Pinpoint the cell where the given text exists, returning its [x, y] midpoint coordinate. 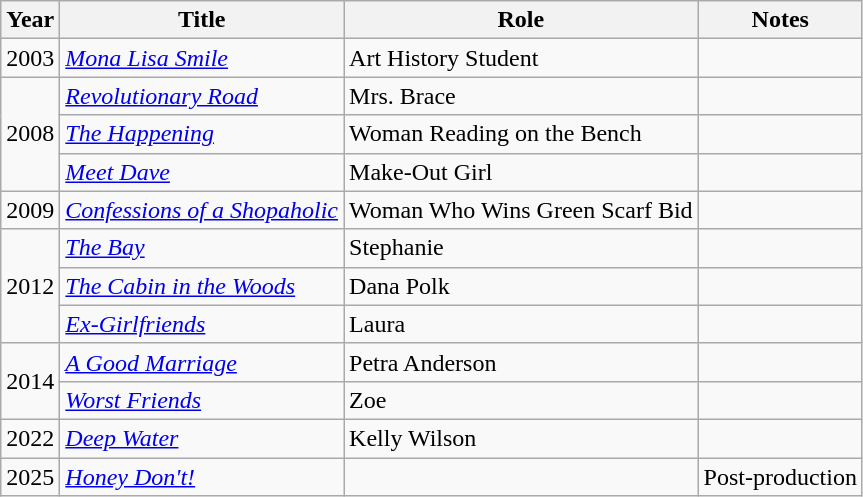
Mona Lisa Smile [202, 58]
Year [30, 20]
Post-production [780, 477]
2009 [30, 210]
Dana Polk [522, 286]
Role [522, 20]
Ex-Girlfriends [202, 324]
Laura [522, 324]
Make-Out Girl [522, 172]
2003 [30, 58]
Zoe [522, 400]
2008 [30, 134]
Confessions of a Shopaholic [202, 210]
Honey Don't! [202, 477]
Woman Reading on the Bench [522, 134]
Notes [780, 20]
Petra Anderson [522, 362]
Deep Water [202, 438]
Art History Student [522, 58]
The Cabin in the Woods [202, 286]
2022 [30, 438]
Worst Friends [202, 400]
The Happening [202, 134]
2025 [30, 477]
Meet Dave [202, 172]
Kelly Wilson [522, 438]
2014 [30, 381]
Revolutionary Road [202, 96]
2012 [30, 286]
A Good Marriage [202, 362]
Title [202, 20]
Stephanie [522, 248]
Woman Who Wins Green Scarf Bid [522, 210]
The Bay [202, 248]
Mrs. Brace [522, 96]
